Extract the [x, y] coordinate from the center of the cell holding the provided text.  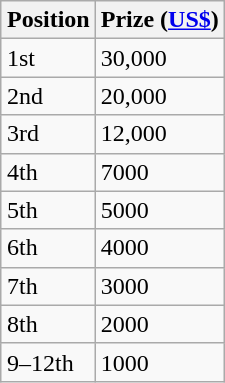
3000 [160, 286]
6th [48, 248]
5th [48, 210]
30,000 [160, 58]
Position [48, 20]
1000 [160, 362]
2nd [48, 96]
1st [48, 58]
3rd [48, 134]
20,000 [160, 96]
2000 [160, 324]
4th [48, 172]
9–12th [48, 362]
7th [48, 286]
12,000 [160, 134]
4000 [160, 248]
5000 [160, 210]
8th [48, 324]
Prize (US$) [160, 20]
7000 [160, 172]
